Find where the given text appears and provide that cell's center as [x, y] coordinate. 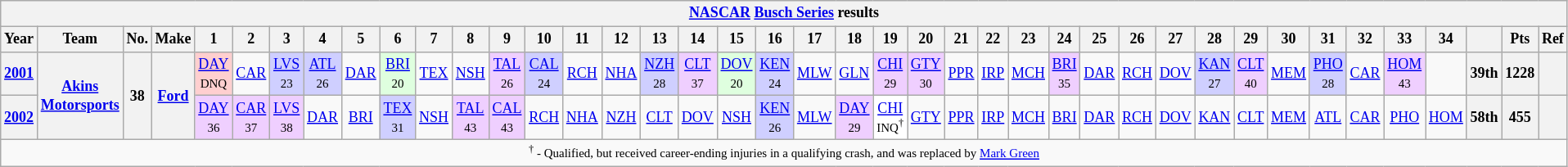
34 [1447, 39]
KEN26 [775, 118]
GTY30 [926, 74]
CHI29 [890, 74]
2002 [20, 118]
Team [80, 39]
12 [621, 39]
11 [582, 39]
13 [660, 39]
DAY29 [854, 118]
PHO [1404, 118]
3 [286, 39]
BRI20 [398, 74]
DAY36 [214, 118]
14 [698, 39]
21 [961, 39]
33 [1404, 39]
32 [1365, 39]
CAL43 [507, 118]
4 [322, 39]
23 [1029, 39]
39th [1485, 74]
Make [173, 39]
HOM [1447, 118]
CLT37 [698, 74]
GLN [854, 74]
No. [137, 39]
19 [890, 39]
31 [1327, 39]
DAYDNQ [214, 74]
455 [1521, 118]
CAL24 [544, 74]
CLT40 [1250, 74]
15 [737, 39]
KEN24 [775, 74]
16 [775, 39]
26 [1138, 39]
HOM43 [1404, 74]
NASCAR Busch Series results [784, 13]
NZH [621, 118]
PHO28 [1327, 74]
TAL26 [507, 74]
5 [360, 39]
2 [251, 39]
NZH28 [660, 74]
28 [1214, 39]
TEX31 [398, 118]
18 [854, 39]
CHIINQ† [890, 118]
6 [398, 39]
9 [507, 39]
KAN [1214, 118]
ATL26 [322, 74]
10 [544, 39]
20 [926, 39]
22 [994, 39]
Ref [1553, 39]
27 [1175, 39]
KAN27 [1214, 74]
Ford [173, 96]
2001 [20, 74]
30 [1289, 39]
7 [434, 39]
24 [1064, 39]
Year [20, 39]
1 [214, 39]
† - Qualified, but received career-ending injuries in a qualifying crash, and was replaced by Mark Green [784, 153]
BRI35 [1064, 74]
ATL [1327, 118]
17 [815, 39]
LVS38 [286, 118]
58th [1485, 118]
TEX [434, 74]
DOV20 [737, 74]
GTY [926, 118]
25 [1100, 39]
Akins Motorsports [80, 96]
CAR37 [251, 118]
38 [137, 96]
8 [470, 39]
1228 [1521, 74]
TAL43 [470, 118]
LVS23 [286, 74]
29 [1250, 39]
Pts [1521, 39]
